From the cell containing the given text, extract its center point as (x, y) coordinate. 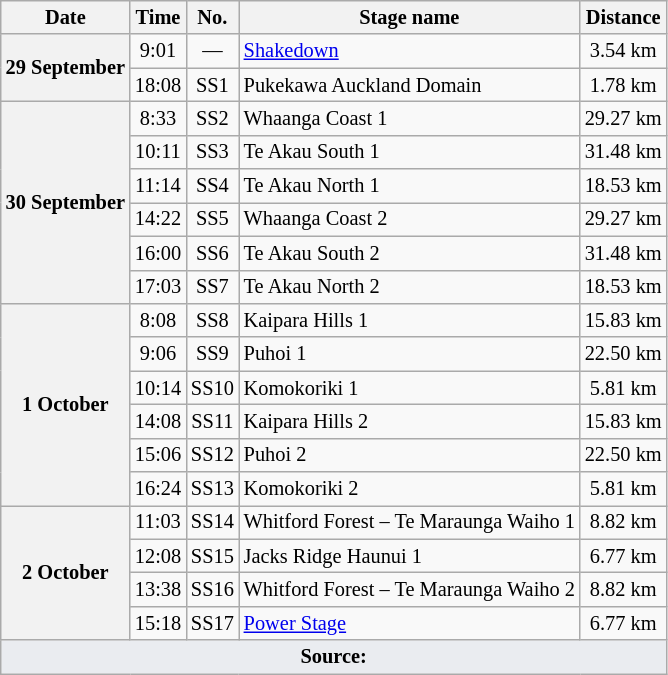
2 October (66, 572)
SS12 (212, 455)
10:11 (158, 152)
8:08 (158, 320)
Whitford Forest – Te Maraunga Waiho 2 (410, 589)
SS2 (212, 118)
29 September (66, 68)
11:14 (158, 186)
Stage name (410, 17)
SS8 (212, 320)
15:18 (158, 623)
SS10 (212, 388)
13:38 (158, 589)
SS11 (212, 421)
3.54 km (624, 51)
Komokoriki 1 (410, 388)
1 October (66, 404)
Puhoi 1 (410, 354)
Te Akau North 1 (410, 186)
9:06 (158, 354)
Te Akau North 2 (410, 287)
Whaanga Coast 1 (410, 118)
SS3 (212, 152)
SS6 (212, 253)
SS16 (212, 589)
Te Akau South 1 (410, 152)
16:24 (158, 489)
SS1 (212, 85)
14:08 (158, 421)
SS7 (212, 287)
Source: (334, 657)
Time (158, 17)
Pukekawa Auckland Domain (410, 85)
SS9 (212, 354)
Jacks Ridge Haunui 1 (410, 556)
Power Stage (410, 623)
Shakedown (410, 51)
SS5 (212, 219)
14:22 (158, 219)
SS14 (212, 522)
8:33 (158, 118)
Te Akau South 2 (410, 253)
Puhoi 2 (410, 455)
Whitford Forest – Te Maraunga Waiho 1 (410, 522)
SS17 (212, 623)
12:08 (158, 556)
— (212, 51)
16:00 (158, 253)
SS15 (212, 556)
30 September (66, 202)
SS4 (212, 186)
1.78 km (624, 85)
No. (212, 17)
Whaanga Coast 2 (410, 219)
10:14 (158, 388)
18:08 (158, 85)
Kaipara Hills 1 (410, 320)
SS13 (212, 489)
9:01 (158, 51)
Date (66, 17)
Kaipara Hills 2 (410, 421)
11:03 (158, 522)
17:03 (158, 287)
Distance (624, 17)
15:06 (158, 455)
Komokoriki 2 (410, 489)
